Extract the [x, y] coordinate from the center of the cell holding the provided text.  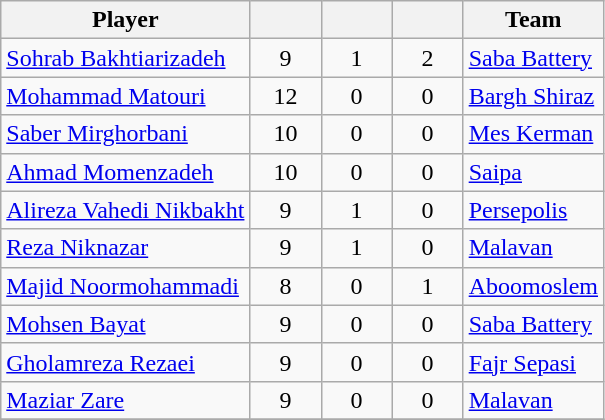
2 [428, 58]
Mohammad Matouri [126, 96]
8 [286, 286]
Gholamreza Rezaei [126, 362]
Majid Noormohammadi [126, 286]
Aboomoslem [533, 286]
Ahmad Momenzadeh [126, 172]
12 [286, 96]
Mes Kerman [533, 134]
Mohsen Bayat [126, 324]
Saipa [533, 172]
Alireza Vahedi Nikbakht [126, 210]
Team [533, 20]
Bargh Shiraz [533, 96]
Sohrab Bakhtiarizadeh [126, 58]
Fajr Sepasi [533, 362]
Reza Niknazar [126, 248]
Saber Mirghorbani [126, 134]
Persepolis [533, 210]
Player [126, 20]
Maziar Zare [126, 400]
